Identify which cell holds the provided text, then report its (x, y) central coordinate. 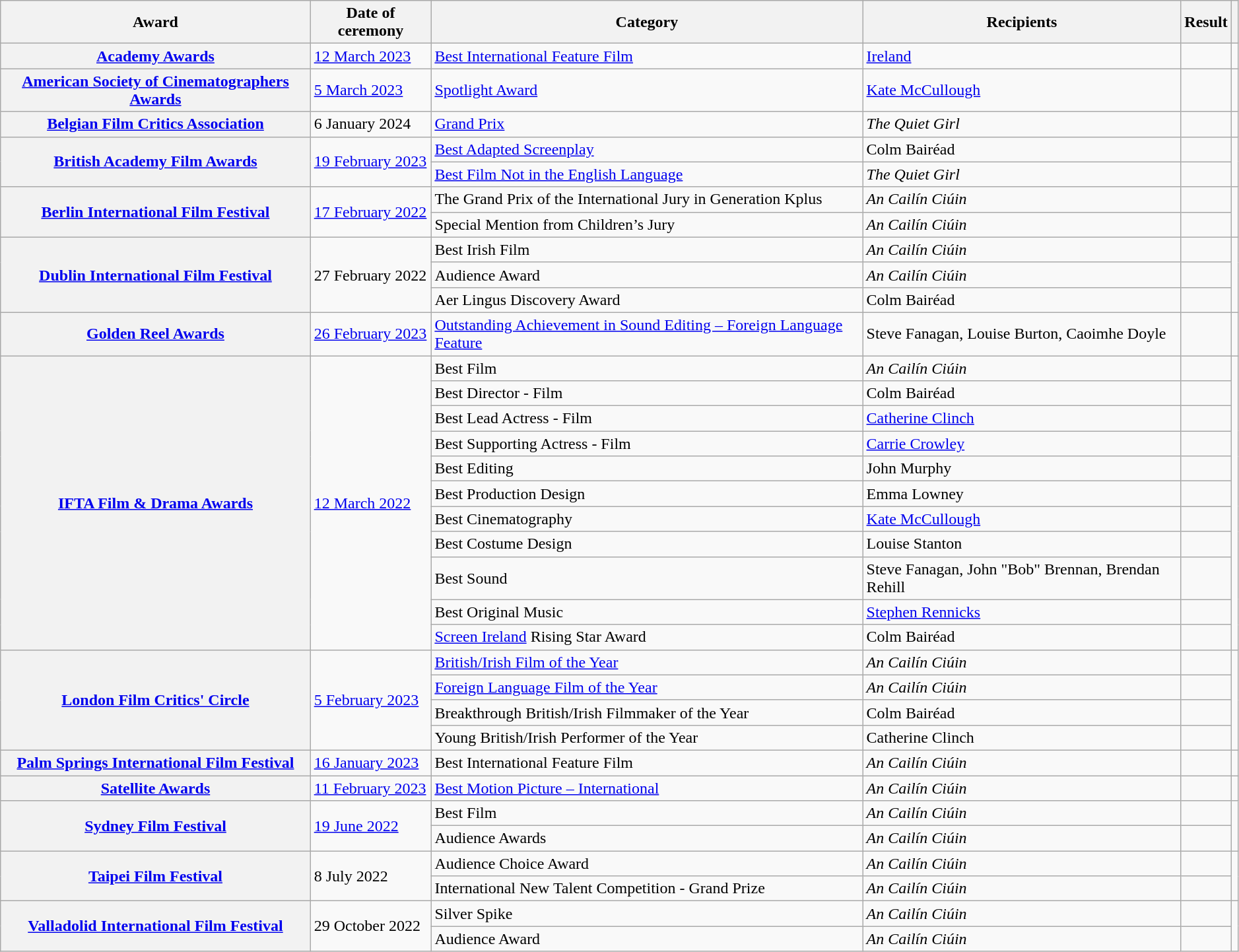
11 February 2023 (371, 788)
Grand Prix (647, 124)
19 February 2023 (371, 162)
Best Supporting Actress - Film (647, 444)
International New Talent Competition - Grand Prize (647, 889)
Steve Fanagan, Louise Burton, Caoimhe Doyle (1022, 334)
Outstanding Achievement in Sound Editing – Foreign Language Feature (647, 334)
Best Production Design (647, 494)
Carrie Crowley (1022, 444)
Satellite Awards (156, 788)
Category (647, 22)
The Grand Prix of the International Jury in Generation Kplus (647, 199)
Result (1206, 22)
Dublin International Film Festival (156, 275)
16 January 2023 (371, 763)
12 March 2022 (371, 502)
19 June 2022 (371, 826)
Audience Choice Award (647, 864)
British/Irish Film of the Year (647, 662)
John Murphy (1022, 469)
Louise Stanton (1022, 544)
Special Mention from Children’s Jury (647, 224)
Screen Ireland Rising Star Award (647, 637)
Best Lead Actress - Film (647, 419)
Valladolid International Film Festival (156, 926)
Sydney Film Festival (156, 826)
Best Costume Design (647, 544)
Best Original Music (647, 612)
27 February 2022 (371, 275)
5 February 2023 (371, 700)
29 October 2022 (371, 926)
Taipei Film Festival (156, 876)
Best Editing (647, 469)
Recipients (1022, 22)
Best Motion Picture – International (647, 788)
Berlin International Film Festival (156, 212)
British Academy Film Awards (156, 162)
Best Irish Film (647, 250)
Best Director - Film (647, 393)
Best Cinematography (647, 519)
Best Sound (647, 578)
Belgian Film Critics Association (156, 124)
London Film Critics' Circle (156, 700)
IFTA Film & Drama Awards (156, 502)
Foreign Language Film of the Year (647, 687)
Young British/Irish Performer of the Year (647, 737)
Emma Lowney (1022, 494)
Audience Awards (647, 838)
Ireland (1022, 56)
6 January 2024 (371, 124)
Steve Fanagan, John "Bob" Brennan, Brendan Rehill (1022, 578)
Breakthrough British/Irish Filmmaker of the Year (647, 712)
26 February 2023 (371, 334)
Date of ceremony (371, 22)
Academy Awards (156, 56)
Golden Reel Awards (156, 334)
Aer Lingus Discovery Award (647, 300)
Best Film Not in the English Language (647, 174)
Silver Spike (647, 914)
17 February 2022 (371, 212)
5 March 2023 (371, 90)
American Society of Cinematographers Awards (156, 90)
Spotlight Award (647, 90)
Award (156, 22)
12 March 2023 (371, 56)
Best Adapted Screenplay (647, 149)
8 July 2022 (371, 876)
Stephen Rennicks (1022, 612)
Palm Springs International Film Festival (156, 763)
